Pinpoint the cell where the given text exists, returning its (X, Y) midpoint coordinate. 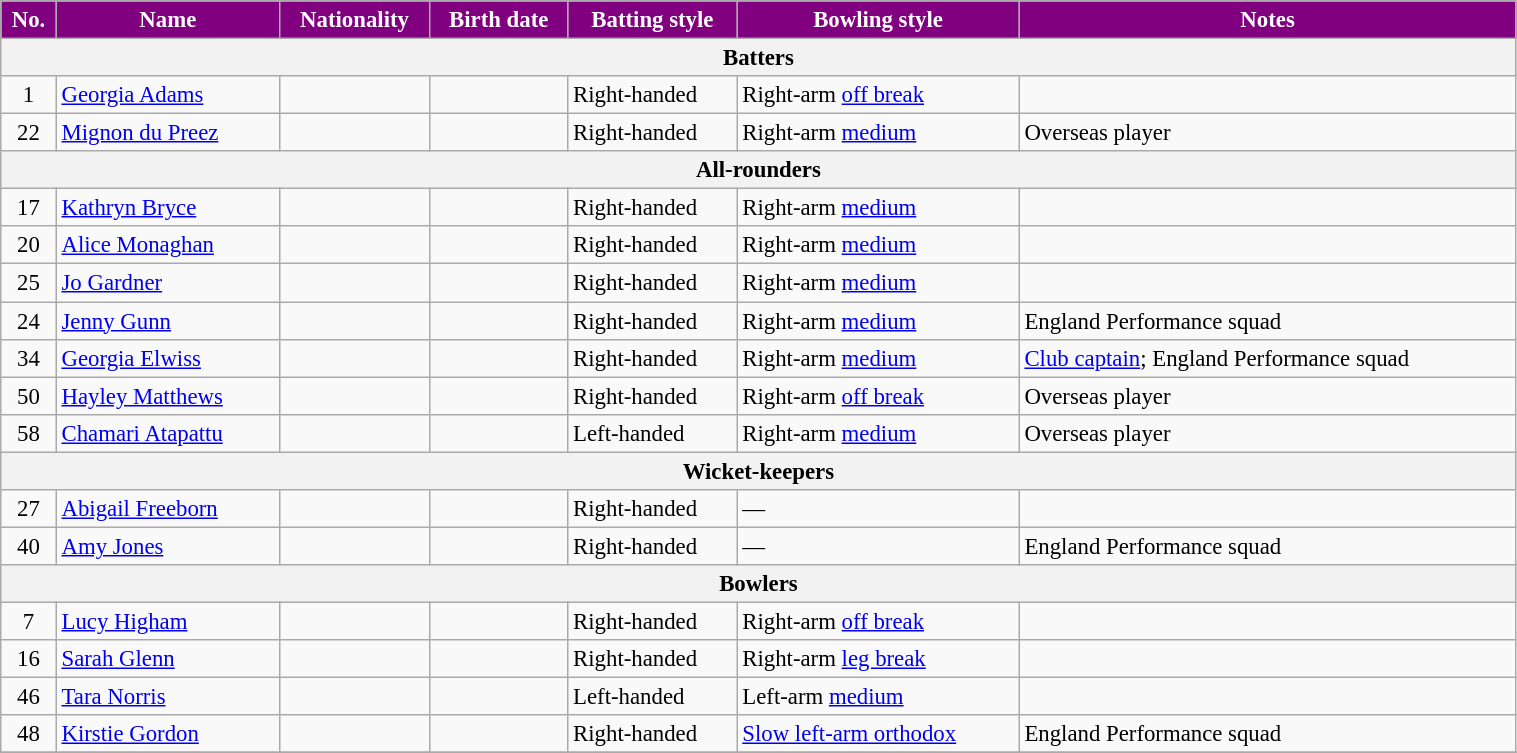
Kirstie Gordon (168, 734)
Lucy Higham (168, 621)
No. (28, 20)
Bowlers (758, 584)
Birth date (499, 20)
Name (168, 20)
Bowling style (878, 20)
Chamari Atapattu (168, 433)
Jo Gardner (168, 283)
Kathryn Bryce (168, 208)
7 (28, 621)
50 (28, 396)
46 (28, 697)
1 (28, 95)
58 (28, 433)
25 (28, 283)
Nationality (354, 20)
Hayley Matthews (168, 396)
Jenny Gunn (168, 321)
Mignon du Preez (168, 133)
Slow left-arm orthodox (878, 734)
Batting style (652, 20)
24 (28, 321)
22 (28, 133)
27 (28, 509)
Georgia Adams (168, 95)
All-rounders (758, 170)
48 (28, 734)
17 (28, 208)
Alice Monaghan (168, 245)
Wicket-keepers (758, 471)
Left-arm medium (878, 697)
16 (28, 659)
Right-arm leg break (878, 659)
Amy Jones (168, 546)
Sarah Glenn (168, 659)
Tara Norris (168, 697)
Georgia Elwiss (168, 358)
Club captain; England Performance squad (1268, 358)
34 (28, 358)
Abigail Freeborn (168, 509)
Batters (758, 58)
40 (28, 546)
20 (28, 245)
Notes (1268, 20)
